Provide the [x, y] coordinate of the cell's center where the given text is located.  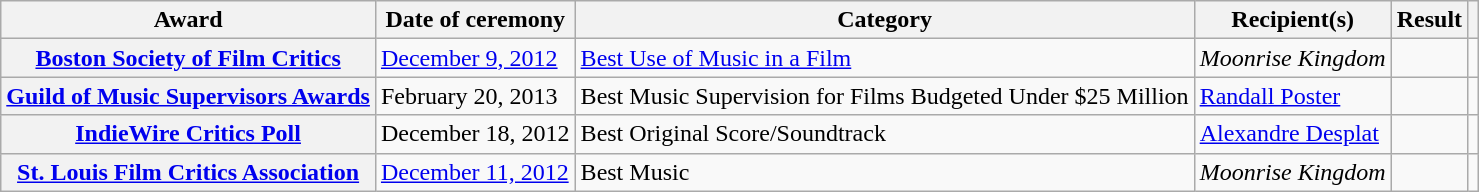
Award [188, 20]
Guild of Music Supervisors Awards [188, 96]
December 11, 2012 [475, 172]
Boston Society of Film Critics [188, 58]
Recipient(s) [1292, 20]
February 20, 2013 [475, 96]
St. Louis Film Critics Association [188, 172]
Result [1429, 20]
Best Music [884, 172]
December 18, 2012 [475, 134]
Best Music Supervision for Films Budgeted Under $25 Million [884, 96]
Date of ceremony [475, 20]
Alexandre Desplat [1292, 134]
Best Original Score/Soundtrack [884, 134]
December 9, 2012 [475, 58]
Category [884, 20]
Randall Poster [1292, 96]
Best Use of Music in a Film [884, 58]
IndieWire Critics Poll [188, 134]
